Output the [X, Y] coordinate of the center of the cell containing the given text.  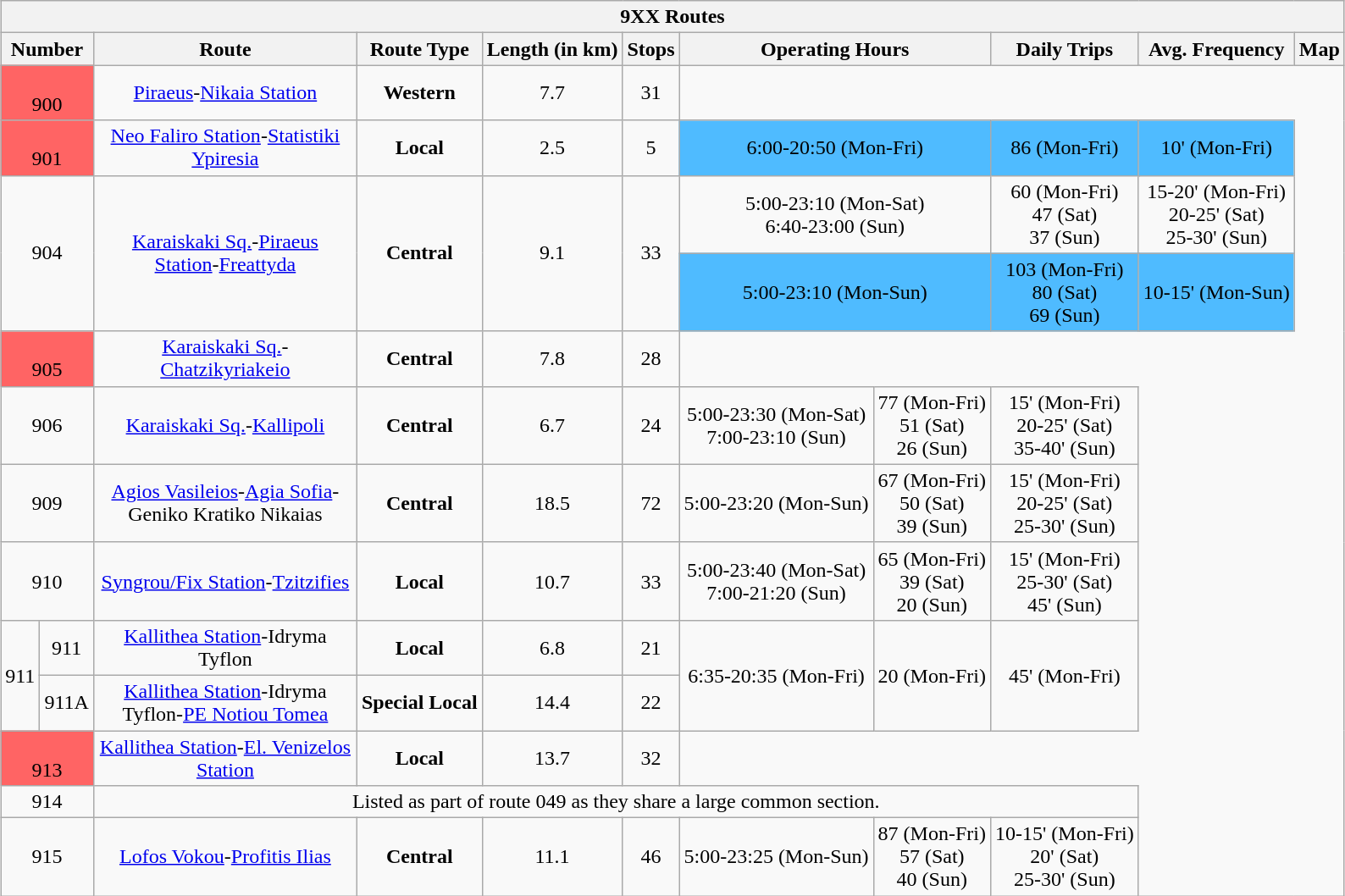
905 [47, 359]
22 [650, 703]
65 (Mon-Fri)39 (Sat)20 (Sun) [932, 581]
21 [650, 647]
77 (Mon-Fri)51 (Sat)26 (Sun) [932, 425]
Number [47, 49]
15' (Mon-Fri)20-25' (Sat)25-30' (Sun) [1064, 503]
9.1 [552, 253]
Stops [650, 49]
9XX Routes [672, 17]
Karaiskaki Sq.-Chatzikyriakeio [225, 359]
Operating Hours [835, 49]
15-20' (Mon-Fri)20-25' (Sat)25-30' (Sun) [1216, 214]
906 [47, 425]
910 [47, 581]
Special Local [419, 703]
Karaiskaki Sq.-Piraeus Station-Freattyda [225, 253]
5 [650, 147]
5:00-23:30 (Mon-Sat)7:00-23:10 (Sun) [776, 425]
Western [419, 93]
28 [650, 359]
Route [225, 49]
67 (Mon-Fri)50 (Sat)39 (Sun) [932, 503]
913 [47, 757]
Karaiskaki Sq.-Kallipoli [225, 425]
15' (Mon-Fri)20-25' (Sat)35-40' (Sun) [1064, 425]
2.5 [552, 147]
904 [47, 253]
Kallithea Station-Idryma Tyflon [225, 647]
915 [47, 857]
911A [67, 703]
45' (Mon-Fri) [1064, 675]
6:00-20:50 (Mon-Fri) [835, 147]
Avg. Frequency [1216, 49]
18.5 [552, 503]
72 [650, 503]
Kallithea Station-El. Venizelos Station [225, 757]
13.7 [552, 757]
6:35-20:35 (Mon-Fri) [776, 675]
6.7 [552, 425]
909 [47, 503]
Lofos Vokou-Profitis Ilias [225, 857]
103 (Mon-Fri)80 (Sat)69 (Sun) [1064, 292]
32 [650, 757]
10' (Mon-Fri) [1216, 147]
Syngrou/Fix Station-Tzitzifies [225, 581]
Route Type [419, 49]
10-15' (Mon-Sun) [1216, 292]
20 (Mon-Fri) [932, 675]
901 [47, 147]
24 [650, 425]
46 [650, 857]
6.8 [552, 647]
Neo Faliro Station-Statistiki Ypiresia [225, 147]
11.1 [552, 857]
15' (Mon-Fri)25-30' (Sat)45' (Sun) [1064, 581]
5:00-23:25 (Mon-Sun) [776, 857]
Daily Trips [1064, 49]
10.7 [552, 581]
5:00-23:20 (Mon-Sun) [776, 503]
14.4 [552, 703]
900 [47, 93]
86 (Mon-Fri) [1064, 147]
31 [650, 93]
Map [1320, 49]
5:00-23:40 (Mon-Sat)7:00-21:20 (Sun) [776, 581]
Length (in km) [552, 49]
Agios Vasileios-Agia Sofia-Geniko Kratiko Nikaias [225, 503]
Kallithea Station-Idryma Tyflon-PE Notiou Tomea [225, 703]
60 (Mon-Fri)47 (Sat)37 (Sun) [1064, 214]
5:00-23:10 (Mon-Sun) [835, 292]
87 (Mon-Fri)57 (Sat)40 (Sun) [932, 857]
10-15' (Mon-Fri)20' (Sat)25-30' (Sun) [1064, 857]
5:00-23:10 (Mon-Sat)6:40-23:00 (Sun) [835, 214]
Listed as part of route 049 as they share a large common section. [616, 802]
Piraeus-Nikaia Station [225, 93]
7.8 [552, 359]
7.7 [552, 93]
914 [47, 802]
